Capture the cell that displays the provided text and extract its (X, Y) central coordinate. 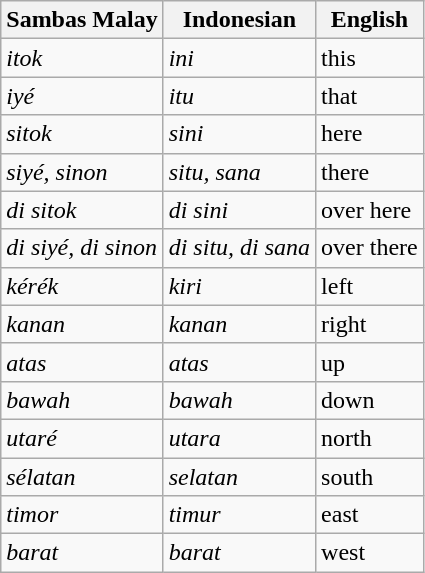
there (370, 172)
left (370, 286)
selatan (239, 477)
English (370, 20)
iyé (82, 96)
timor (82, 515)
sélatan (82, 477)
di situ, di sana (239, 248)
up (370, 362)
itu (239, 96)
sini (239, 134)
situ, sana (239, 172)
that (370, 96)
siyé, sinon (82, 172)
utara (239, 438)
right (370, 324)
down (370, 400)
here (370, 134)
di sini (239, 210)
sitok (82, 134)
di siyé, di sinon (82, 248)
itok (82, 58)
utaré (82, 438)
over here (370, 210)
kiri (239, 286)
east (370, 515)
north (370, 438)
Indonesian (239, 20)
kérék (82, 286)
over there (370, 248)
this (370, 58)
ini (239, 58)
timur (239, 515)
west (370, 553)
south (370, 477)
di sitok (82, 210)
Sambas Malay (82, 20)
